Return the (X, Y) coordinate for the center point of the cell that contains the specified text.  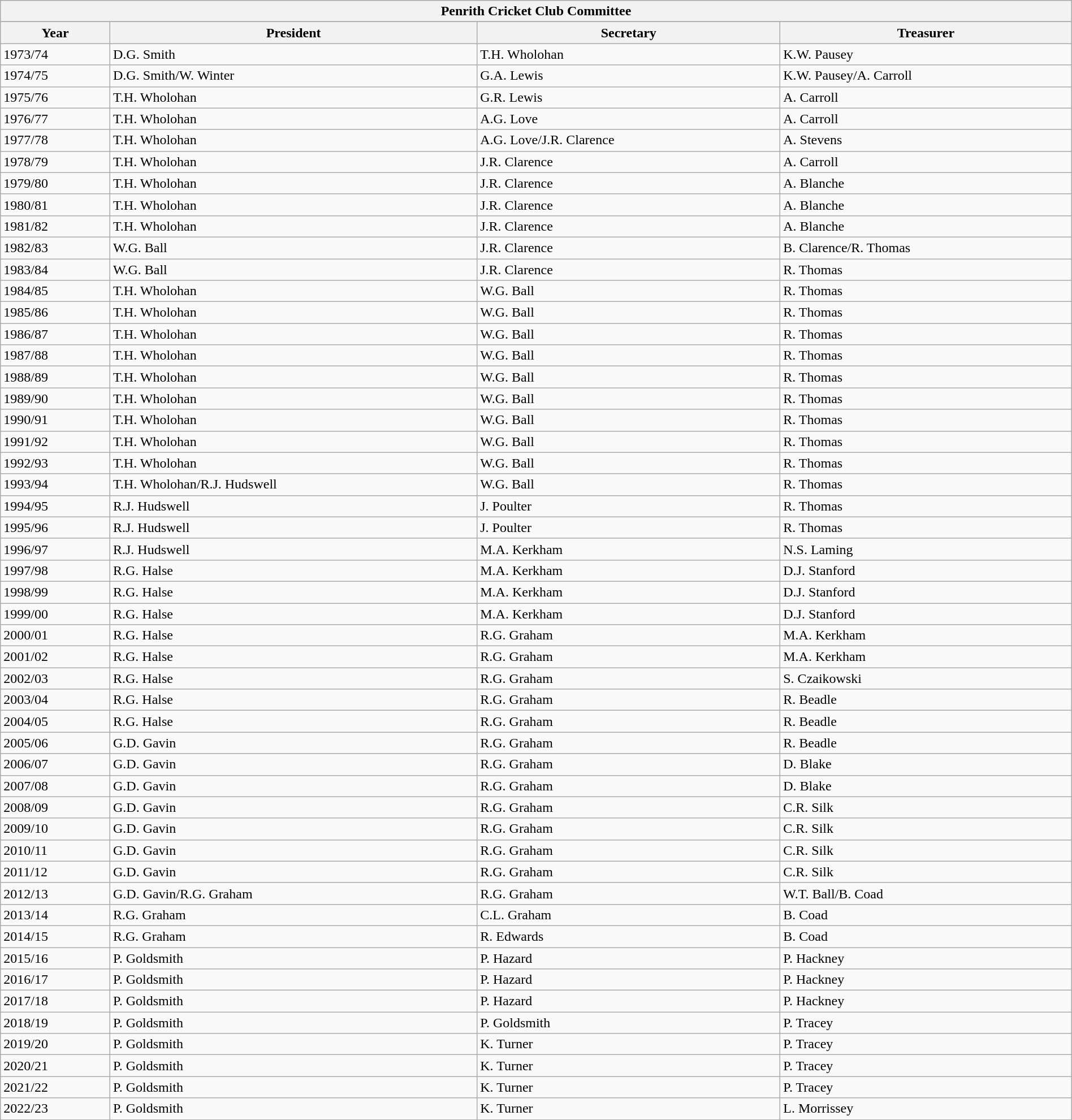
2011/12 (55, 872)
T.H. Wholohan/R.J. Hudswell (293, 485)
K.W. Pausey (926, 54)
1990/91 (55, 420)
1996/97 (55, 549)
1989/90 (55, 399)
1980/81 (55, 205)
2003/04 (55, 700)
G.D. Gavin/R.G. Graham (293, 893)
A.G. Love (629, 119)
2015/16 (55, 958)
2000/01 (55, 635)
2016/17 (55, 980)
1979/80 (55, 183)
W.T. Ball/B. Coad (926, 893)
Treasurer (926, 33)
2002/03 (55, 678)
L. Morrissey (926, 1109)
1981/82 (55, 226)
1977/78 (55, 140)
N.S. Laming (926, 549)
S. Czaikowski (926, 678)
2022/23 (55, 1109)
2017/18 (55, 1001)
2007/08 (55, 786)
2006/07 (55, 764)
1986/87 (55, 334)
C.L. Graham (629, 915)
1994/95 (55, 506)
2013/14 (55, 915)
A. Stevens (926, 140)
1987/88 (55, 356)
1976/77 (55, 119)
B. Clarence/R. Thomas (926, 248)
1991/92 (55, 442)
1978/79 (55, 162)
1998/99 (55, 592)
2001/02 (55, 657)
D.G. Smith/W. Winter (293, 76)
2019/20 (55, 1044)
1985/86 (55, 313)
1974/75 (55, 76)
2004/05 (55, 721)
President (293, 33)
1999/00 (55, 613)
1984/85 (55, 291)
2018/19 (55, 1023)
Penrith Cricket Club Committee (536, 11)
A.G. Love/J.R. Clarence (629, 140)
R. Edwards (629, 936)
1975/76 (55, 97)
G.R. Lewis (629, 97)
Year (55, 33)
1995/96 (55, 527)
K.W. Pausey/A. Carroll (926, 76)
2010/11 (55, 850)
D.G. Smith (293, 54)
1982/83 (55, 248)
1997/98 (55, 570)
G.A. Lewis (629, 76)
1973/74 (55, 54)
1992/93 (55, 463)
Secretary (629, 33)
1983/84 (55, 270)
2012/13 (55, 893)
2021/22 (55, 1087)
1988/89 (55, 377)
2009/10 (55, 829)
2014/15 (55, 936)
1993/94 (55, 485)
2008/09 (55, 807)
2020/21 (55, 1066)
2005/06 (55, 743)
